Find where the given text appears and provide that cell's center as (x, y) coordinate. 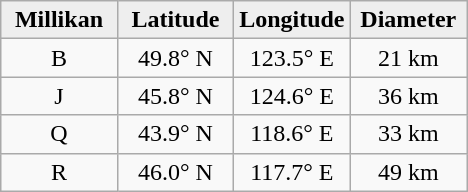
J (59, 96)
R (59, 172)
Millikan (59, 20)
36 km (408, 96)
33 km (408, 134)
21 km (408, 58)
B (59, 58)
123.5° E (292, 58)
49 km (408, 172)
45.8° N (175, 96)
46.0° N (175, 172)
117.7° E (292, 172)
118.6° E (292, 134)
124.6° E (292, 96)
Longitude (292, 20)
Latitude (175, 20)
43.9° N (175, 134)
Diameter (408, 20)
Q (59, 134)
49.8° N (175, 58)
